Identify which cell holds the provided text, then report its (x, y) central coordinate. 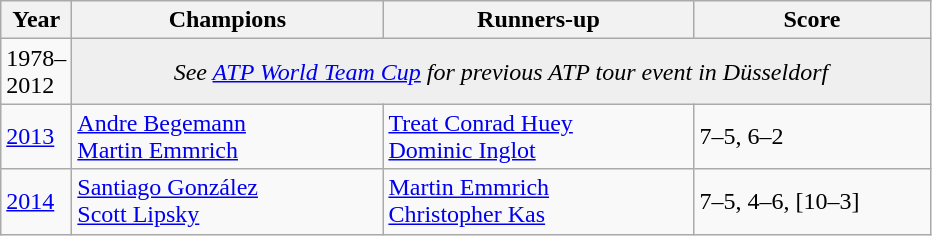
See ATP World Team Cup for previous ATP tour event in Düsseldorf (501, 72)
7–5, 4–6, [10–3] (812, 202)
Runners-up (538, 20)
2014 (36, 202)
Champions (228, 20)
Andre Begemann Martin Emmrich (228, 136)
2013 (36, 136)
1978–2012 (36, 72)
7–5, 6–2 (812, 136)
Santiago González Scott Lipsky (228, 202)
Year (36, 20)
Martin Emmrich Christopher Kas (538, 202)
Treat Conrad Huey Dominic Inglot (538, 136)
Score (812, 20)
